Return the [X, Y] coordinate for the center point of the cell that contains the specified text.  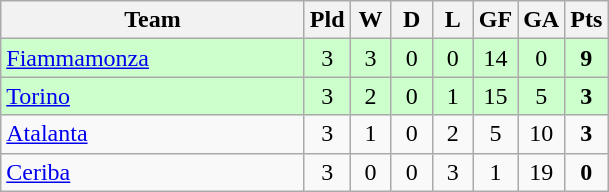
9 [586, 58]
W [370, 20]
Fiammamonza [153, 58]
Pld [327, 20]
15 [495, 96]
L [452, 20]
Atalanta [153, 134]
19 [542, 172]
Ceriba [153, 172]
D [412, 20]
Pts [586, 20]
GA [542, 20]
10 [542, 134]
Team [153, 20]
Torino [153, 96]
14 [495, 58]
GF [495, 20]
